Scan for the cell matching the given text and deliver its (X, Y) coordinate at center. 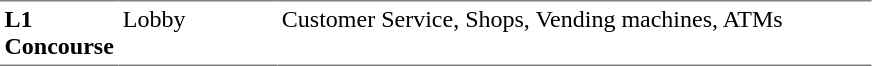
Customer Service, Shops, Vending machines, ATMs (574, 33)
Lobby (198, 33)
L1Concourse (59, 33)
